Locate the cell with the specified text and output its [X, Y] center coordinate. 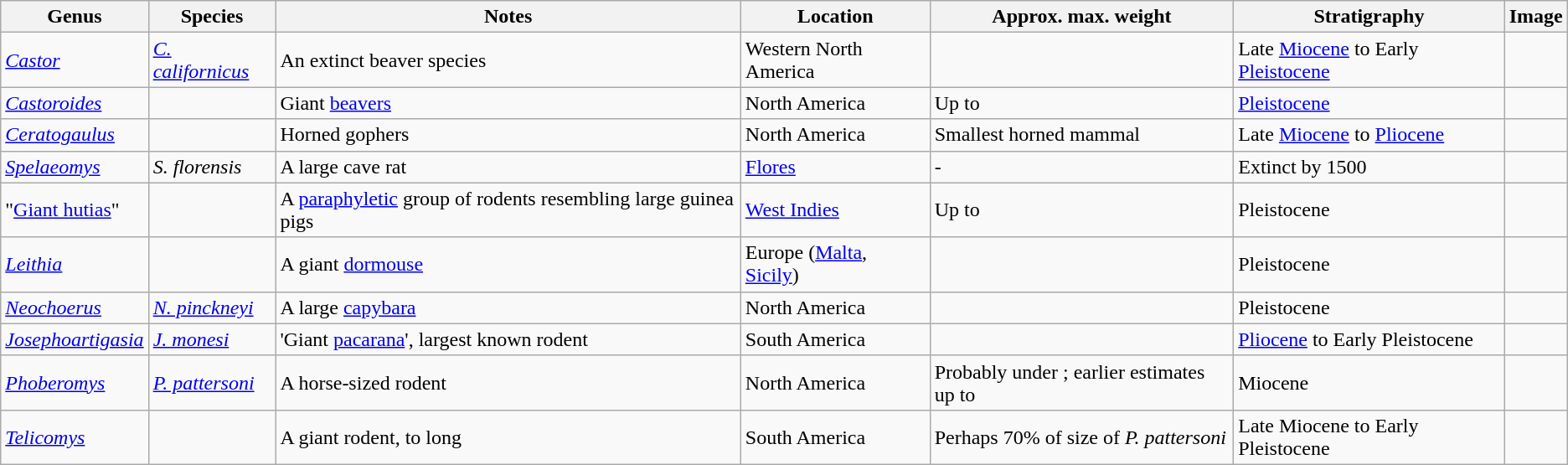
Horned gophers [508, 135]
A paraphyletic group of rodents resembling large guinea pigs [508, 209]
A large cave rat [508, 167]
Miocene [1369, 382]
Probably under ; earlier estimates up to [1082, 382]
Extinct by 1500 [1369, 167]
Smallest horned mammal [1082, 135]
Location [835, 17]
'Giant pacarana', largest known rodent [508, 339]
Phoberomys [75, 382]
C. californicus [212, 60]
N. pinckneyi [212, 307]
Spelaeomys [75, 167]
- [1082, 167]
A large capybara [508, 307]
Image [1536, 17]
Approx. max. weight [1082, 17]
Perhaps 70% of size of P. pattersoni [1082, 437]
Genus [75, 17]
Species [212, 17]
S. florensis [212, 167]
Stratigraphy [1369, 17]
J. monesi [212, 339]
Neochoerus [75, 307]
West Indies [835, 209]
Flores [835, 167]
Castoroides [75, 103]
A giant rodent, to long [508, 437]
Ceratogaulus [75, 135]
Giant beavers [508, 103]
A giant dormouse [508, 265]
Leithia [75, 265]
Josephoartigasia [75, 339]
P. pattersoni [212, 382]
A horse-sized rodent [508, 382]
Europe (Malta, Sicily) [835, 265]
"Giant hutias" [75, 209]
Western North America [835, 60]
Castor [75, 60]
Telicomys [75, 437]
An extinct beaver species [508, 60]
Notes [508, 17]
Pliocene to Early Pleistocene [1369, 339]
Late Miocene to Pliocene [1369, 135]
